From the cell containing the given text, extract its center point as (x, y) coordinate. 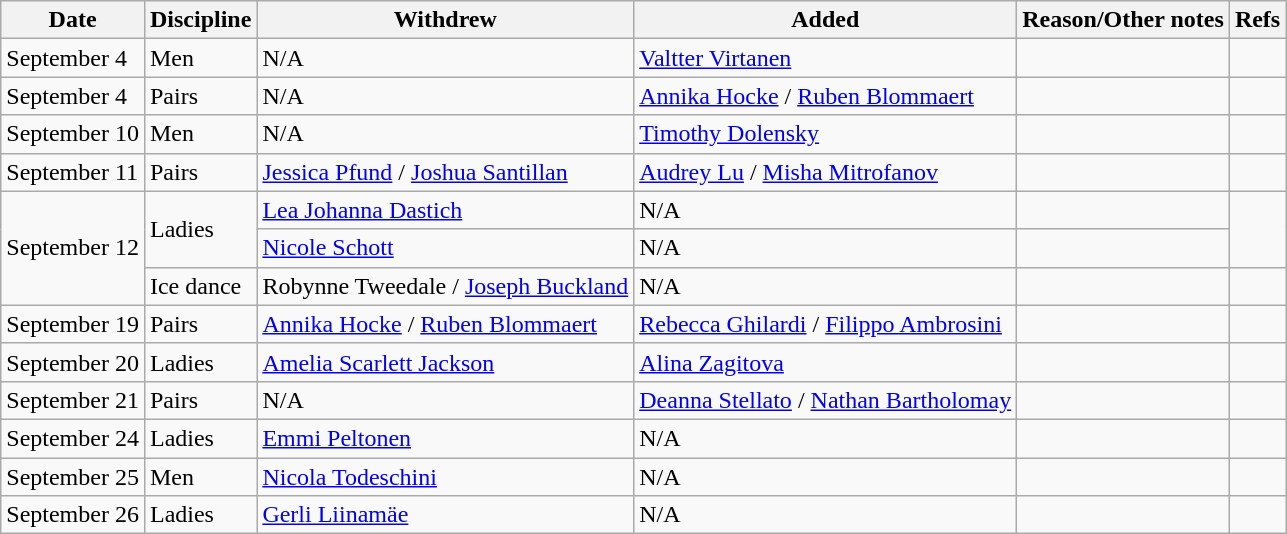
Nicole Schott (446, 248)
Lea Johanna Dastich (446, 210)
Emmi Peltonen (446, 438)
September 25 (73, 477)
Rebecca Ghilardi / Filippo Ambrosini (826, 324)
Jessica Pfund / Joshua Santillan (446, 172)
Deanna Stellato / Nathan Bartholomay (826, 400)
Withdrew (446, 20)
Refs (1257, 20)
September 21 (73, 400)
September 12 (73, 248)
Timothy Dolensky (826, 134)
Ice dance (200, 286)
Reason/Other notes (1124, 20)
Nicola Todeschini (446, 477)
September 26 (73, 515)
September 20 (73, 362)
Valtter Virtanen (826, 58)
September 24 (73, 438)
Robynne Tweedale / Joseph Buckland (446, 286)
Discipline (200, 20)
September 10 (73, 134)
Alina Zagitova (826, 362)
September 19 (73, 324)
Added (826, 20)
Audrey Lu / Misha Mitrofanov (826, 172)
Date (73, 20)
Gerli Liinamäe (446, 515)
September 11 (73, 172)
Amelia Scarlett Jackson (446, 362)
